Capture the cell that displays the provided text and extract its [X, Y] central coordinate. 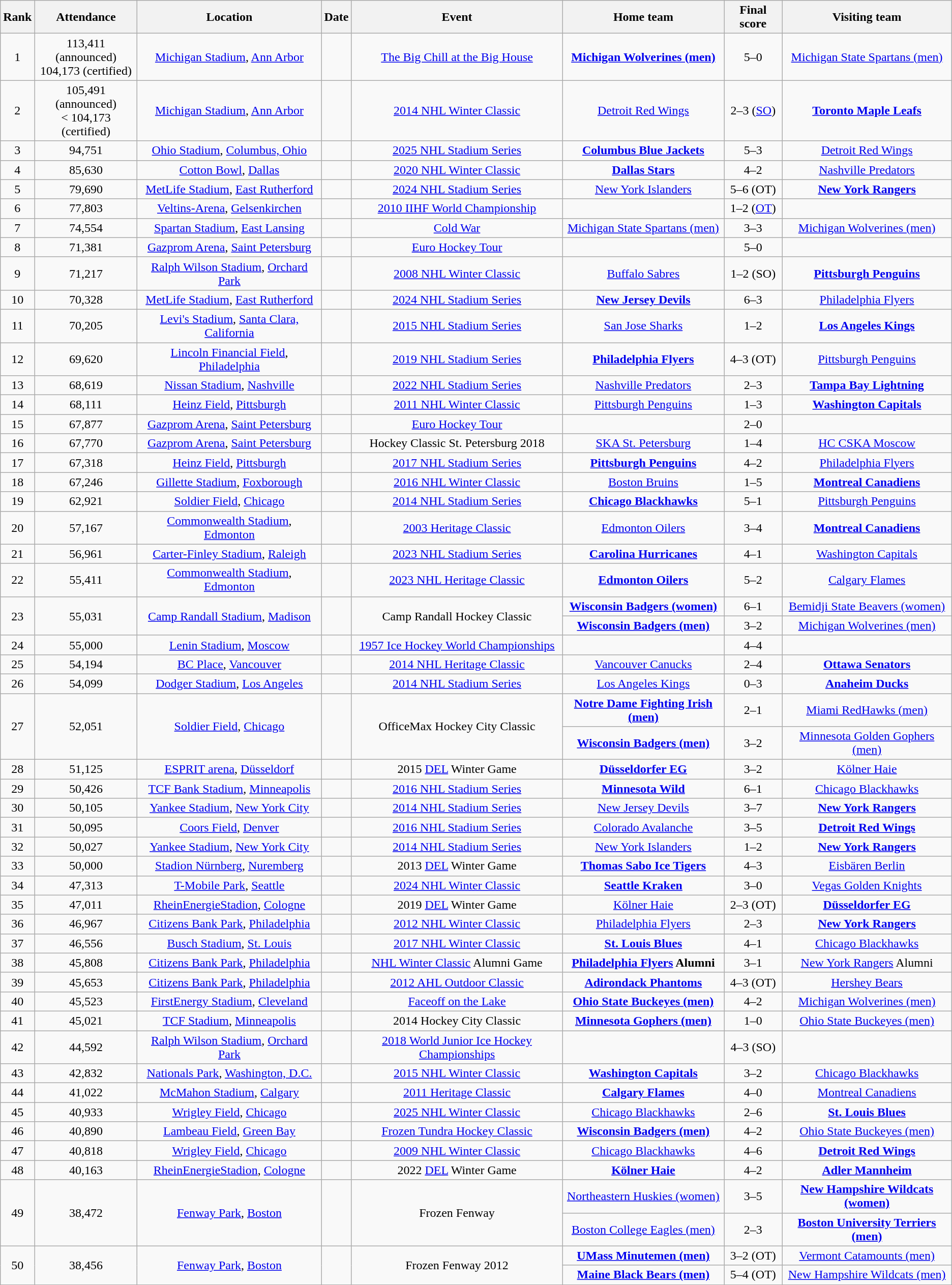
Busch Stadium, St. Louis [229, 943]
Hockey Classic St. Petersburg 2018 [457, 443]
22 [17, 580]
19 [17, 501]
46,967 [86, 924]
45,808 [86, 963]
35 [17, 905]
45,653 [86, 982]
Nissan Stadium, Nashville [229, 385]
5–4 (OT) [753, 1275]
3–2 (OT) [753, 1256]
38 [17, 963]
68,111 [86, 405]
2023 NHL Heritage Classic [457, 580]
Hershey Bears [867, 982]
2020 NHL Winter Classic [457, 170]
BC Place, Vancouver [229, 664]
33 [17, 866]
Spartan Stadium, East Lansing [229, 228]
2011 NHL Winter Classic [457, 405]
Lambeau Field, Green Bay [229, 1131]
51,125 [86, 769]
Rank [17, 17]
Faceoff on the Lake [457, 1001]
McMahon Stadium, Calgary [229, 1093]
34 [17, 885]
50,027 [86, 847]
12 [17, 359]
71,381 [86, 247]
21 [17, 554]
2–3 (OT) [753, 905]
49 [17, 1213]
74,554 [86, 228]
Location [229, 17]
2015 NHL Winter Classic [457, 1073]
Adler Mannheim [867, 1170]
6–3 [753, 300]
2022 DEL Winter Game [457, 1170]
38,472 [86, 1213]
Buffalo Sabres [643, 274]
18 [17, 482]
Philadelphia Flyers Alumni [643, 963]
Colorado Avalanche [643, 827]
7 [17, 228]
25 [17, 664]
5 [17, 189]
2010 IIHF World Championship [457, 208]
36 [17, 924]
Miami RedHawks (men) [867, 710]
0–3 [753, 683]
17 [17, 463]
85,630 [86, 170]
29 [17, 789]
1–0 [753, 1021]
2015 DEL Winter Game [457, 769]
2013 DEL Winter Game [457, 866]
4–6 [753, 1151]
2 [17, 111]
Lenin Stadium, Moscow [229, 645]
40 [17, 1001]
28 [17, 769]
3–4 [753, 528]
Tampa Bay Lightning [867, 385]
New Hampshire Wildcats (men) [867, 1275]
Minnesota Gophers (men) [643, 1021]
T-Mobile Park, Seattle [229, 885]
79,690 [86, 189]
3–7 [753, 808]
1957 Ice Hockey World Championships [457, 645]
10 [17, 300]
Camp Randall Hockey Classic [457, 616]
TCF Bank Stadium, Minneapolis [229, 789]
Vancouver Canucks [643, 664]
Thomas Sabo Ice Tigers [643, 866]
Anaheim Ducks [867, 683]
4 [17, 170]
Northeastern Huskies (women) [643, 1196]
New Hampshire Wildcats (women) [867, 1196]
5–1 [753, 501]
Seattle Kraken [643, 885]
2017 NHL Stadium Series [457, 463]
ESPRIT arena, Düsseldorf [229, 769]
Minnesota Wild [643, 789]
56,961 [86, 554]
37 [17, 943]
62,921 [86, 501]
50,426 [86, 789]
23 [17, 616]
3–0 [753, 885]
2016 NHL Winter Classic [457, 482]
4–0 [753, 1093]
30 [17, 808]
SKA St. Petersburg [643, 443]
Vermont Catamounts (men) [867, 1256]
55,031 [86, 616]
9 [17, 274]
41,022 [86, 1093]
Event [457, 17]
Date [337, 17]
3–3 [753, 228]
2–0 [753, 424]
46 [17, 1131]
2011 Heritage Classic [457, 1093]
1–2 (OT) [753, 208]
77,803 [86, 208]
Coors Field, Denver [229, 827]
2022 NHL Stadium Series [457, 385]
Final score [753, 17]
UMass Minutemen (men) [643, 1256]
3–1 [753, 963]
47 [17, 1151]
2025 NHL Winter Classic [457, 1112]
24 [17, 645]
113,411 (announced)104,173 (certified) [86, 57]
Notre Dame Fighting Irish (men) [643, 710]
Vegas Golden Knights [867, 885]
2017 NHL Winter Classic [457, 943]
5–3 [753, 151]
55,000 [86, 645]
1–4 [753, 443]
67,318 [86, 463]
45,523 [86, 1001]
67,770 [86, 443]
Cotton Bowl, Dallas [229, 170]
67,246 [86, 482]
Dallas Stars [643, 170]
57,167 [86, 528]
San Jose Sharks [643, 325]
4–3 (SO) [753, 1047]
2008 NHL Winter Classic [457, 274]
42 [17, 1047]
4–3 [753, 866]
Maine Black Bears (men) [643, 1275]
Visiting team [867, 17]
70,328 [86, 300]
48 [17, 1170]
2012 NHL Winter Classic [457, 924]
1–3 [753, 405]
47,011 [86, 905]
40,933 [86, 1112]
2015 NHL Stadium Series [457, 325]
11 [17, 325]
2012 AHL Outdoor Classic [457, 982]
Minnesota Golden Gophers (men) [867, 743]
2014 NHL Winter Classic [457, 111]
5–6 (OT) [753, 189]
94,751 [86, 151]
67,877 [86, 424]
2025 NHL Stadium Series [457, 151]
OfficeMax Hockey City Classic [457, 727]
Toronto Maple Leafs [867, 111]
71,217 [86, 274]
2–3 (SO) [753, 111]
2024 NHL Winter Classic [457, 885]
8 [17, 247]
39 [17, 982]
Frozen Tundra Hockey Classic [457, 1131]
Carolina Hurricanes [643, 554]
New York Rangers Alumni [867, 963]
Wisconsin Badgers (women) [643, 606]
50,105 [86, 808]
4–4 [753, 645]
TCF Stadium, Minneapolis [229, 1021]
2023 NHL Stadium Series [457, 554]
Stadion Nürnberg, Nuremberg [229, 866]
Boston University Terriers (men) [867, 1230]
Bemidji State Beavers (women) [867, 606]
14 [17, 405]
45,021 [86, 1021]
2–1 [753, 710]
50 [17, 1265]
Eisbären Berlin [867, 866]
Boston Bruins [643, 482]
45 [17, 1112]
Nationals Park, Washington, D.C. [229, 1073]
105,491 (announced) < 104,173 (certified) [86, 111]
Ohio Stadium, Columbus, Ohio [229, 151]
16 [17, 443]
27 [17, 727]
2014 Hockey City Classic [457, 1021]
44,592 [86, 1047]
Levi's Stadium, Santa Clara, California [229, 325]
Frozen Fenway [457, 1213]
55,411 [86, 580]
3 [17, 151]
2009 NHL Winter Classic [457, 1151]
1–5 [753, 482]
Home team [643, 17]
46,556 [86, 943]
1–2 (SO) [753, 274]
2019 NHL Stadium Series [457, 359]
2014 NHL Heritage Classic [457, 664]
54,099 [86, 683]
2018 World Junior Ice Hockey Championships [457, 1047]
31 [17, 827]
26 [17, 683]
68,619 [86, 385]
Gillette Stadium, Foxborough [229, 482]
Boston College Eagles (men) [643, 1230]
32 [17, 847]
69,620 [86, 359]
43 [17, 1073]
13 [17, 385]
The Big Chill at the Big House [457, 57]
5–2 [753, 580]
2–6 [753, 1112]
20 [17, 528]
6 [17, 208]
HC CSKA Moscow [867, 443]
47,313 [86, 885]
Lincoln Financial Field, Philadelphia [229, 359]
50,095 [86, 827]
15 [17, 424]
50,000 [86, 866]
Camp Randall Stadium, Madison [229, 616]
70,205 [86, 325]
2019 DEL Winter Game [457, 905]
Cold War [457, 228]
38,456 [86, 1265]
40,818 [86, 1151]
Carter-Finley Stadium, Raleigh [229, 554]
2003 Heritage Classic [457, 528]
41 [17, 1021]
NHL Winter Classic Alumni Game [457, 963]
54,194 [86, 664]
Dodger Stadium, Los Angeles [229, 683]
Columbus Blue Jackets [643, 151]
44 [17, 1093]
1 [17, 57]
Ottawa Senators [867, 664]
2–4 [753, 664]
Frozen Fenway 2012 [457, 1265]
42,832 [86, 1073]
Veltins-Arena, Gelsenkirchen [229, 208]
40,890 [86, 1131]
40,163 [86, 1170]
Adirondack Phantoms [643, 982]
FirstEnergy Stadium, Cleveland [229, 1001]
Attendance [86, 17]
52,051 [86, 727]
